Locate the cell with the specified text and output its (x, y) center coordinate. 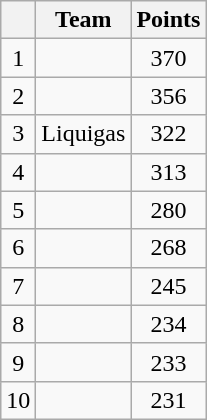
7 (18, 286)
10 (18, 400)
313 (168, 172)
1 (18, 58)
4 (18, 172)
233 (168, 362)
234 (168, 324)
322 (168, 134)
8 (18, 324)
6 (18, 248)
9 (18, 362)
5 (18, 210)
Points (168, 20)
268 (168, 248)
231 (168, 400)
3 (18, 134)
356 (168, 96)
280 (168, 210)
2 (18, 96)
Liquigas (84, 134)
245 (168, 286)
Team (84, 20)
370 (168, 58)
